Return [X, Y] of the center of cell containing provided text 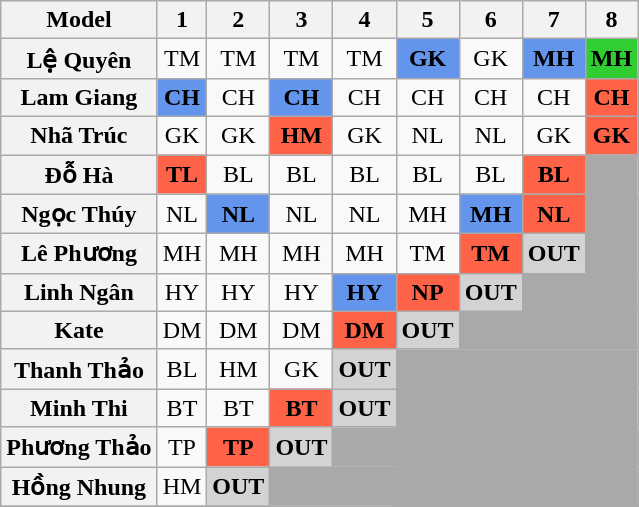
TL [182, 174]
Thanh Thảo [79, 369]
Nhã Trúc [79, 135]
Lam Giang [79, 97]
Model [79, 20]
1 [182, 20]
Hồng Nhung [79, 486]
Lê Phương [79, 254]
Đỗ Hà [79, 174]
NP [428, 292]
Kate [79, 330]
4 [364, 20]
Lệ Quyên [79, 59]
2 [238, 20]
3 [302, 20]
Linh Ngân [79, 292]
Ngọc Thúy [79, 214]
5 [428, 20]
Minh Thi [79, 408]
7 [554, 20]
6 [490, 20]
Phương Thảo [79, 447]
8 [611, 20]
